Determine the [x, y] coordinate at the center of the cell enclosing the given text.  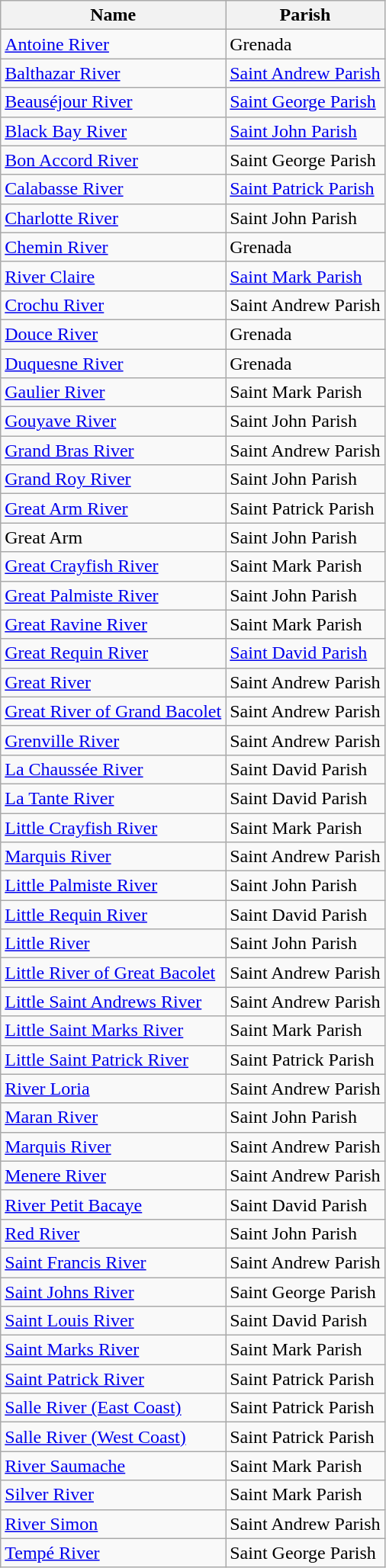
Gaulier River [113, 393]
Saint Marks River [113, 1350]
Maran River [113, 1117]
Grand Bras River [113, 451]
Parish [305, 15]
Little Saint Andrews River [113, 1002]
Balthazar River [113, 73]
Salle River (West Coast) [113, 1437]
River Petit Bacaye [113, 1204]
Little River of Great Bacolet [113, 973]
La Tante River [113, 798]
Saint Francis River [113, 1262]
Salle River (East Coast) [113, 1408]
Name [113, 15]
Antoine River [113, 44]
River Saumache [113, 1466]
Little Saint Patrick River [113, 1060]
Great River [113, 682]
Tempé River [113, 1553]
Grand Roy River [113, 479]
Chemin River [113, 247]
Gouyave River [113, 422]
Duquesne River [113, 364]
Great Requin River [113, 653]
Great Ravine River [113, 624]
Great Arm [113, 537]
La Chaussée River [113, 769]
Little River [113, 944]
Great Palmiste River [113, 595]
Calabasse River [113, 189]
Beauséjour River [113, 102]
River Loria [113, 1089]
Charlotte River [113, 218]
Little Saint Marks River [113, 1031]
Silver River [113, 1495]
Little Palmiste River [113, 886]
Douce River [113, 334]
Saint Louis River [113, 1321]
Crochu River [113, 305]
Great Crayfish River [113, 566]
Great River of Grand Bacolet [113, 711]
Bon Accord River [113, 160]
Grenville River [113, 740]
River Claire [113, 276]
Black Bay River [113, 131]
Saint Johns River [113, 1292]
Little Requin River [113, 915]
Saint Patrick River [113, 1379]
River Simon [113, 1524]
Menere River [113, 1175]
Red River [113, 1233]
Little Crayfish River [113, 827]
Great Arm River [113, 508]
